Detect which cell encompasses the target text, then output its [x, y] center coordinate. 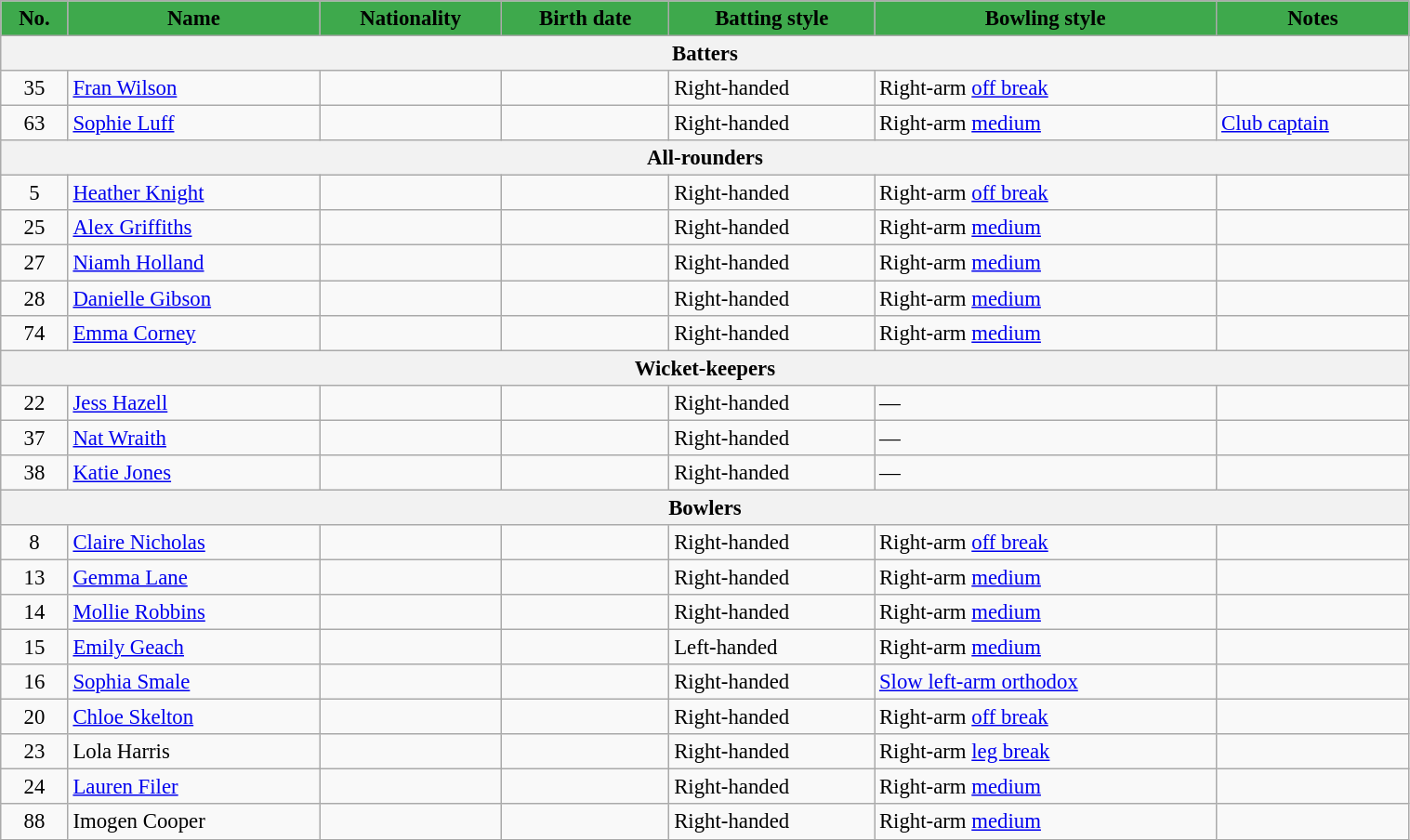
22 [34, 402]
Mollie Robbins [193, 612]
Lauren Filer [193, 787]
14 [34, 612]
74 [34, 333]
Right-arm leg break [1046, 752]
Jess Hazell [193, 402]
24 [34, 787]
Left-handed [771, 648]
Club captain [1312, 124]
Slow left-arm orthodox [1046, 682]
27 [34, 263]
Batting style [771, 19]
Bowling style [1046, 19]
37 [34, 438]
Batters [705, 54]
Nat Wraith [193, 438]
35 [34, 88]
Lola Harris [193, 752]
No. [34, 19]
15 [34, 648]
Notes [1312, 19]
Niamh Holland [193, 263]
23 [34, 752]
25 [34, 228]
63 [34, 124]
13 [34, 577]
Bowlers [705, 507]
Birth date [586, 19]
Nationality [411, 19]
5 [34, 193]
38 [34, 473]
Sophia Smale [193, 682]
88 [34, 822]
Name [193, 19]
Fran Wilson [193, 88]
Emma Corney [193, 333]
Sophie Luff [193, 124]
16 [34, 682]
8 [34, 543]
Alex Griffiths [193, 228]
Katie Jones [193, 473]
28 [34, 298]
Gemma Lane [193, 577]
Imogen Cooper [193, 822]
Chloe Skelton [193, 717]
Emily Geach [193, 648]
Wicket-keepers [705, 368]
All-rounders [705, 158]
20 [34, 717]
Claire Nicholas [193, 543]
Heather Knight [193, 193]
Danielle Gibson [193, 298]
